Output the [x, y] coordinate of the center of the cell containing the given text.  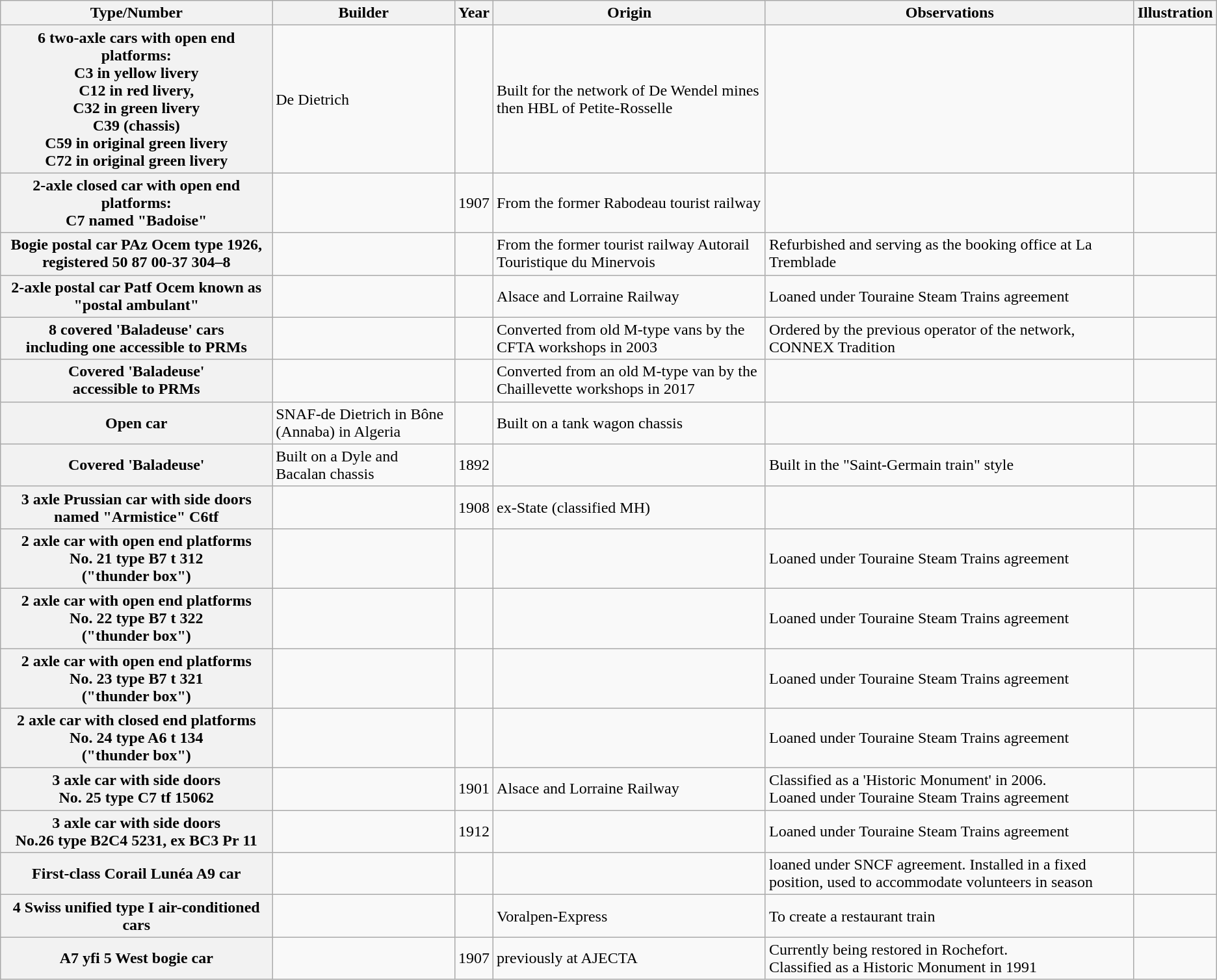
Covered 'Baladeuse' [137, 465]
From the former Rabodeau tourist railway [629, 203]
From the former tourist railway Autorail Touristique du Minervois [629, 253]
1892 [475, 465]
SNAF-de Dietrich in Bône (Annaba) in Algeria [364, 422]
2 axle car with open end platformsNo. 23 type B7 t 321("thunder box") [137, 678]
2 axle car with closed end platformsNo. 24 type A6 t 134("thunder box") [137, 738]
Open car [137, 422]
4 Swiss unified type I air-conditioned cars [137, 916]
ex-State (classified MH) [629, 507]
A7 yfi 5 West bogie car [137, 958]
Type/Number [137, 13]
Refurbished and serving as the booking office at La Tremblade [949, 253]
Built on a tank wagon chassis [629, 422]
2 axle car with open end platformsNo. 21 type B7 t 312("thunder box") [137, 558]
Built on a Dyle and Bacalan chassis [364, 465]
First-class Corail Lunéa A9 car [137, 873]
Bogie postal car PAz Ocem type 1926, registered 50 87 00-37 304–8 [137, 253]
1901 [475, 789]
Ordered by the previous operator of the network, CONNEX Tradition [949, 338]
1908 [475, 507]
Voralpen-Express [629, 916]
3 axle car with side doorsNo.26 type B2C4 5231, ex BC3 Pr 11 [137, 832]
3 axle Prussian car with side doors named "Armistice" C6tf [137, 507]
2-axle postal car Patf Ocem known as "postal ambulant" [137, 296]
2 axle car with open end platformsNo. 22 type B7 t 322("thunder box") [137, 618]
Classified as a 'Historic Monument' in 2006.Loaned under Touraine Steam Trains agreement [949, 789]
De Dietrich [364, 99]
Converted from old M-type vans by the CFTA workshops in 2003 [629, 338]
To create a restaurant train [949, 916]
Currently being restored in Rochefort.Classified as a Historic Monument in 1991 [949, 958]
3 axle car with side doorsNo. 25 type C7 tf 15062 [137, 789]
Observations [949, 13]
2-axle closed car with open end platforms:C7 named "Badoise" [137, 203]
Builder [364, 13]
Built in the "Saint-Germain train" style [949, 465]
1912 [475, 832]
Covered 'Baladeuse'accessible to PRMs [137, 381]
loaned under SNCF agreement. Installed in a fixed position, used to accommodate volunteers in season [949, 873]
Year [475, 13]
Built for the network of De Wendel mines then HBL of Petite-Rosselle [629, 99]
Origin [629, 13]
Converted from an old M-type van by the Chaillevette workshops in 2017 [629, 381]
previously at AJECTA [629, 958]
8 covered 'Baladeuse' carsincluding one accessible to PRMs [137, 338]
Illustration [1175, 13]
